Identify which cell holds the provided text, then report its [x, y] central coordinate. 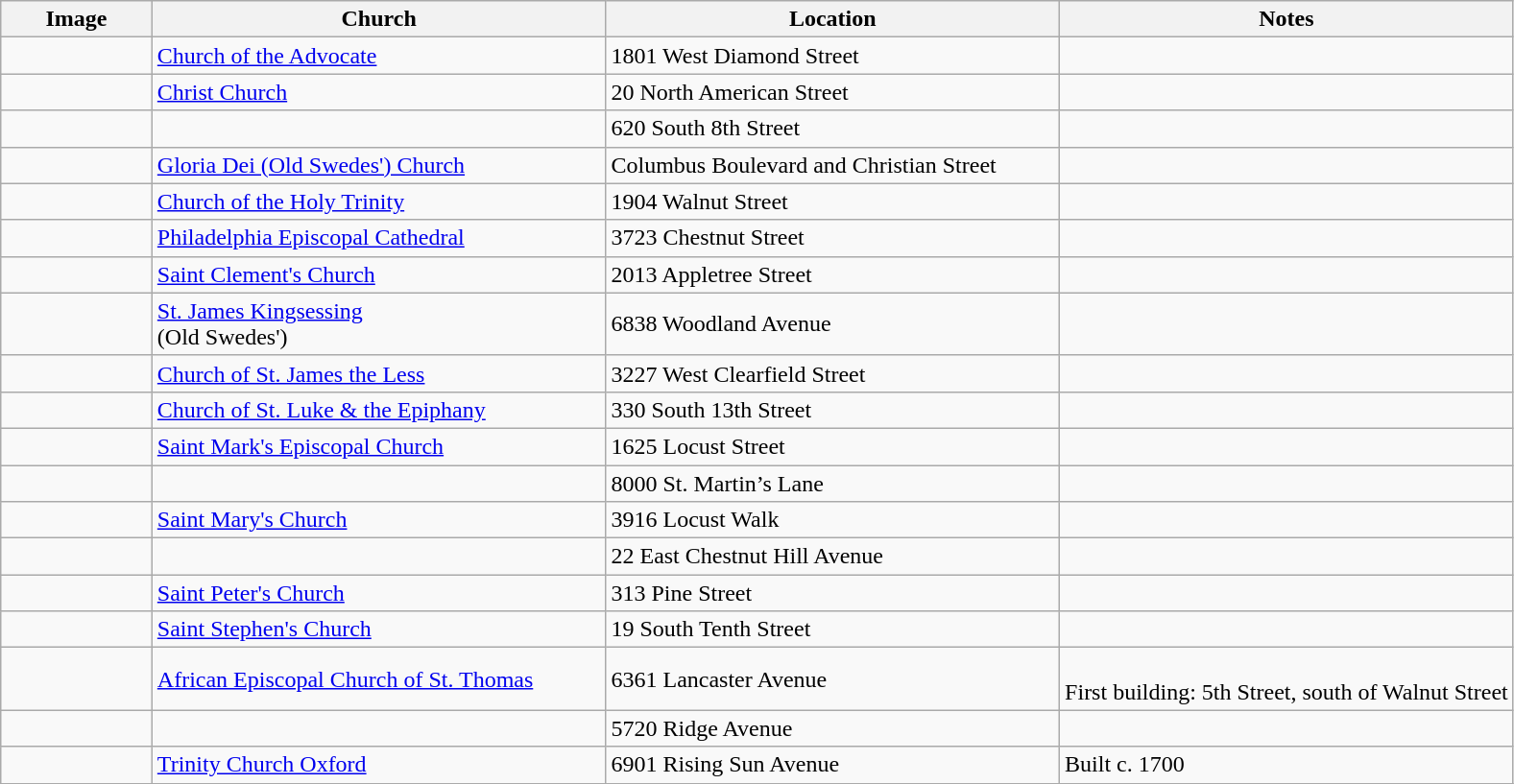
20 North American Street [833, 92]
6901 Rising Sun Avenue [833, 765]
Built c. 1700 [1286, 765]
2013 Appletree Street [833, 274]
330 South 13th Street [833, 410]
5720 Ridge Avenue [833, 728]
6838 Woodland Avenue [833, 324]
Saint Clement's Church [378, 274]
St. James Kingsessing (Old Swedes') [378, 324]
Church of St. James the Less [378, 373]
3723 Chestnut Street [833, 238]
African Episcopal Church of St. Thomas [378, 679]
Columbus Boulevard and Christian Street [833, 165]
620 South 8th Street [833, 129]
19 South Tenth Street [833, 630]
Image [77, 19]
Saint Mark's Episcopal Church [378, 446]
Church of the Advocate [378, 56]
Gloria Dei (Old Swedes') Church [378, 165]
6361 Lancaster Avenue [833, 679]
1904 Walnut Street [833, 202]
Church of the Holy Trinity [378, 202]
1801 West Diamond Street [833, 56]
3916 Locust Walk [833, 520]
1625 Locust Street [833, 446]
Saint Mary's Church [378, 520]
Church of St. Luke & the Epiphany [378, 410]
8000 St. Martin’s Lane [833, 483]
Location [833, 19]
3227 West Clearfield Street [833, 373]
Saint Peter's Church [378, 593]
313 Pine Street [833, 593]
Philadelphia Episcopal Cathedral [378, 238]
Trinity Church Oxford [378, 765]
Church [378, 19]
First building: 5th Street, south of Walnut Street [1286, 679]
Christ Church [378, 92]
22 East Chestnut Hill Avenue [833, 557]
Saint Stephen's Church [378, 630]
Notes [1286, 19]
